Return [x, y] of the center of cell containing provided text 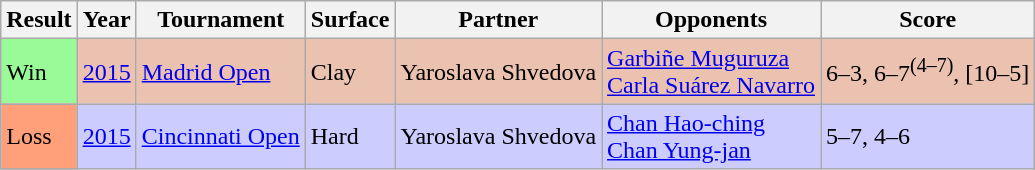
Score [928, 20]
5–7, 4–6 [928, 136]
Tournament [220, 20]
Cincinnati Open [220, 136]
Surface [350, 20]
Hard [350, 136]
Partner [498, 20]
Year [106, 20]
Opponents [712, 20]
Result [39, 20]
Chan Hao-ching Chan Yung-jan [712, 136]
Garbiñe Muguruza Carla Suárez Navarro [712, 72]
Win [39, 72]
Madrid Open [220, 72]
6–3, 6–7(4–7), [10–5] [928, 72]
Clay [350, 72]
Loss [39, 136]
